For the text-containing cell, return its midpoint in [x, y] coordinate format. 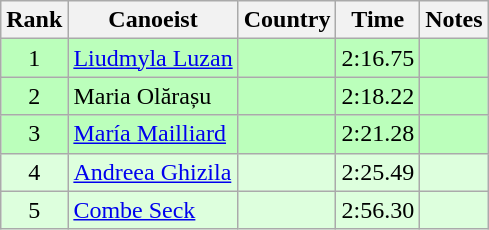
María Mailliard [153, 134]
Andreea Ghizila [153, 172]
1 [34, 58]
2:21.28 [378, 134]
3 [34, 134]
2:56.30 [378, 210]
5 [34, 210]
Canoeist [153, 20]
Rank [34, 20]
Combe Seck [153, 210]
Liudmyla Luzan [153, 58]
Notes [454, 20]
2:25.49 [378, 172]
2 [34, 96]
2:18.22 [378, 96]
Country [287, 20]
Time [378, 20]
Maria Olărașu [153, 96]
2:16.75 [378, 58]
4 [34, 172]
